Capture the cell that displays the provided text and extract its (x, y) central coordinate. 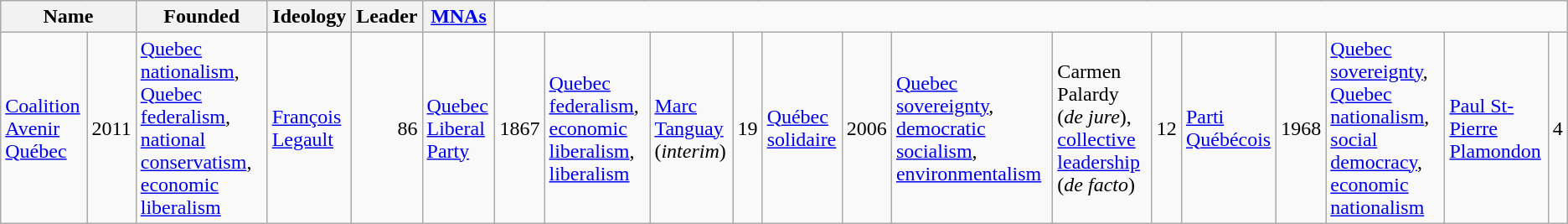
1867 (519, 128)
Quebec Liberal Party (459, 128)
Quebec sovereignty, democratic socialism, environmentalism (972, 128)
MNAs (459, 17)
4 (1558, 128)
Paul St-Pierre Plamondon (1496, 128)
Quebec federalism, economic liberalism, liberalism (597, 128)
Founded (201, 17)
2011 (111, 128)
19 (747, 128)
Québec solidaire (802, 128)
Quebec sovereignty, Quebec nationalism, social democracy, economic nationalism (1385, 128)
12 (1166, 128)
François Legault (309, 128)
Leader (387, 17)
86 (387, 128)
Parti Québécois (1228, 128)
Quebec nationalism, Quebec federalism, national conservatism, economic liberalism (201, 128)
Coalition Avenir Québec (44, 128)
Name (69, 17)
1968 (1302, 128)
Ideology (309, 17)
Carmen Palardy (de jure), collective leadership (de facto) (1102, 128)
2006 (866, 128)
Marc Tanguay (interim) (692, 128)
